Locate the cell with the specified text and output its [x, y] center coordinate. 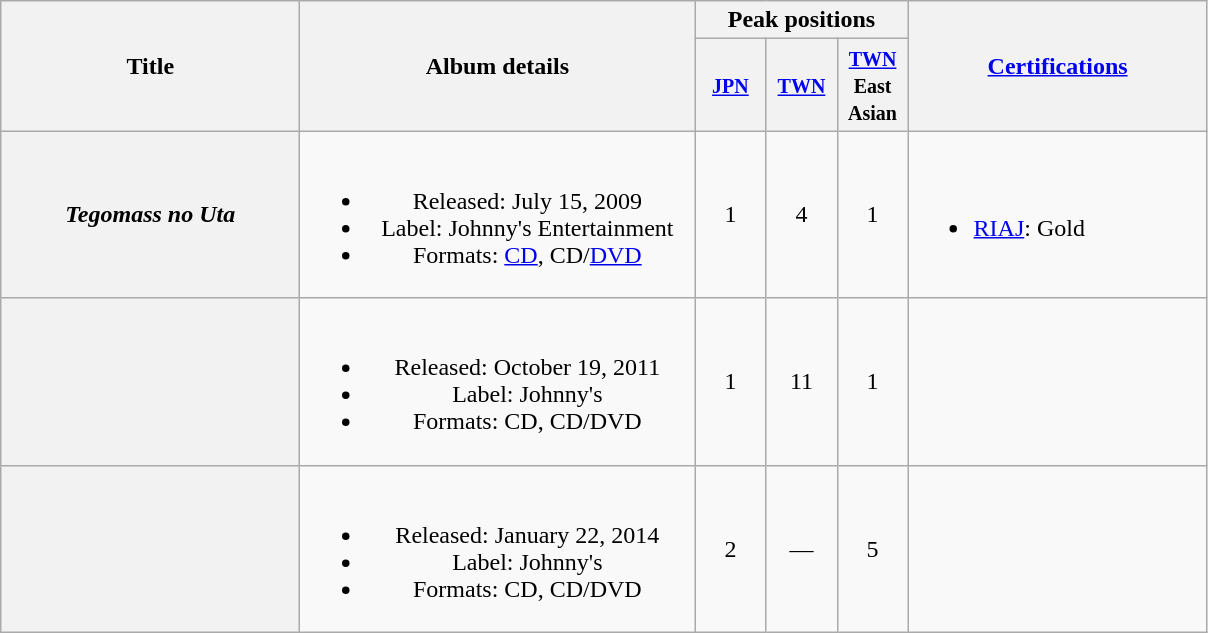
JPN [730, 85]
Peak positions [802, 20]
Tegomass no Uta [150, 214]
— [802, 548]
11 [802, 382]
5 [872, 548]
4 [802, 214]
Title [150, 66]
TWN [802, 85]
2 [730, 548]
RIAJ: Gold [1058, 214]
Released: July 15, 2009Label: Johnny's EntertainmentFormats: CD, CD/DVD [498, 214]
TWN East Asian [872, 85]
Certifications [1058, 66]
Album details [498, 66]
Released: January 22, 2014Label: Johnny'sFormats: CD, CD/DVD [498, 548]
Released: October 19, 2011Label: Johnny'sFormats: CD, CD/DVD [498, 382]
